From the cell containing the given text, extract its center point as [x, y] coordinate. 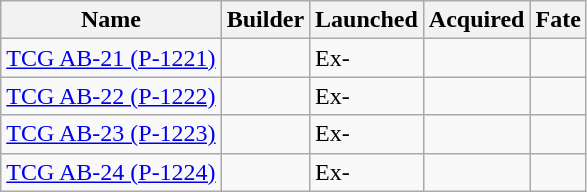
Acquired [476, 20]
Fate [558, 20]
Launched [367, 20]
TCG AB-23 (P-1223) [111, 134]
Name [111, 20]
TCG AB-24 (P-1224) [111, 172]
TCG AB-22 (P-1222) [111, 96]
TCG AB-21 (P-1221) [111, 58]
Builder [265, 20]
